Capture the cell that displays the provided text and extract its (X, Y) central coordinate. 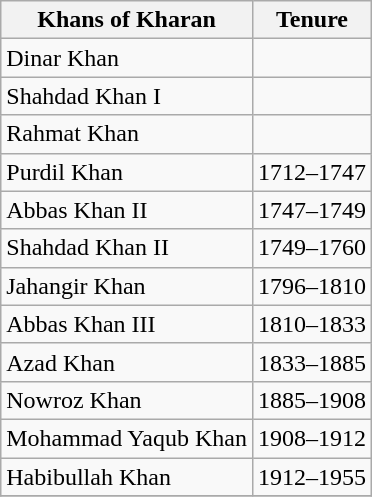
Nowroz Khan (127, 400)
1885–1908 (312, 400)
Mohammad Yaqub Khan (127, 438)
Tenure (312, 20)
Khans of Kharan (127, 20)
1908–1912 (312, 438)
1912–1955 (312, 477)
Jahangir Khan (127, 286)
Purdil Khan (127, 172)
1810–1833 (312, 324)
Shahdad Khan I (127, 96)
1712–1747 (312, 172)
1747–1749 (312, 210)
Rahmat Khan (127, 134)
Shahdad Khan II (127, 248)
Habibullah Khan (127, 477)
Azad Khan (127, 362)
Dinar Khan (127, 58)
1749–1760 (312, 248)
Abbas Khan II (127, 210)
1833–1885 (312, 362)
1796–1810 (312, 286)
Abbas Khan III (127, 324)
